Determine the (x, y) coordinate at the center of the cell enclosing the given text.  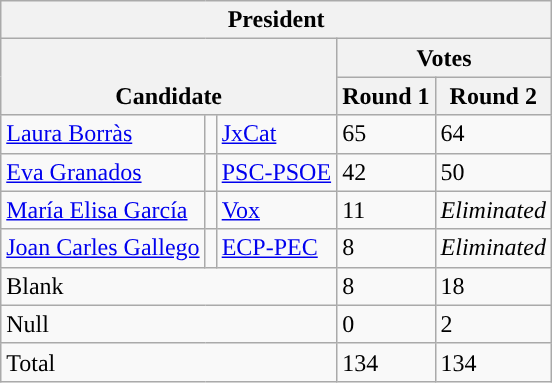
Vox (276, 210)
Null (169, 324)
JxCat (276, 134)
Blank (169, 286)
ECP-PEC (276, 248)
Total (169, 362)
64 (493, 134)
Joan Carles Gallego (103, 248)
Round 1 (386, 96)
Laura Borràs (103, 134)
42 (386, 172)
2 (493, 324)
50 (493, 172)
Votes (444, 58)
Eva Granados (103, 172)
18 (493, 286)
Candidate (169, 77)
11 (386, 210)
PSC-PSOE (276, 172)
0 (386, 324)
María Elisa García (103, 210)
65 (386, 134)
President (276, 20)
Round 2 (493, 96)
